Search for the cell housing the specified text and yield its (X, Y) center coordinate. 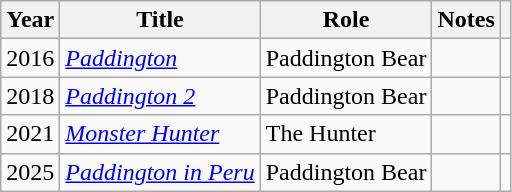
Year (30, 20)
2025 (30, 172)
The Hunter (346, 134)
2018 (30, 96)
Paddington in Peru (160, 172)
Monster Hunter (160, 134)
2016 (30, 58)
Paddington (160, 58)
Role (346, 20)
Notes (466, 20)
2021 (30, 134)
Title (160, 20)
Paddington 2 (160, 96)
